Locate the cell with the specified text and output its (X, Y) center coordinate. 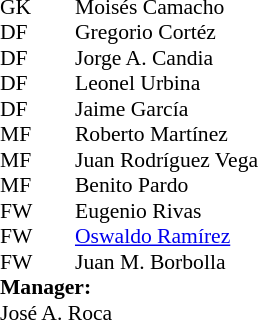
Leonel Urbina (166, 83)
Jaime García (166, 109)
Eugenio Rivas (166, 211)
Roberto Martínez (166, 135)
Jorge A. Candia (166, 58)
Juan Rodríguez Vega (166, 160)
Gregorio Cortéz (166, 33)
Manager: (129, 287)
Juan M. Borbolla (166, 262)
Oswaldo Ramírez (166, 237)
Benito Pardo (166, 185)
